Return the (X, Y) coordinate for the center point of the cell that contains the specified text.  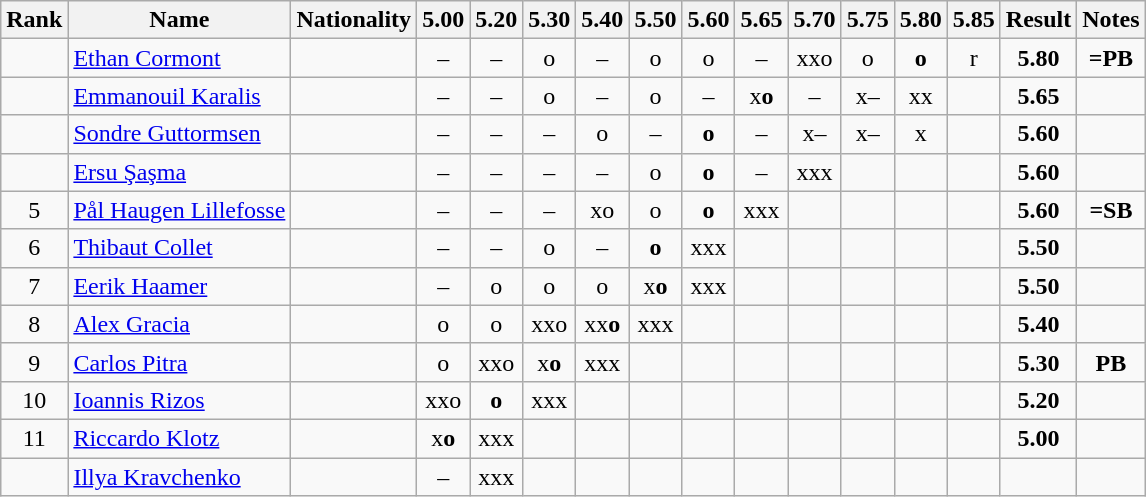
5.70 (814, 20)
10 (34, 400)
Ioannis Rizos (180, 400)
=PB (1111, 58)
Thibaut Collet (180, 248)
Pål Haugen Lillefosse (180, 210)
7 (34, 286)
Alex Gracia (180, 324)
11 (34, 438)
Ethan Cormont (180, 58)
5.85 (974, 20)
=SB (1111, 210)
Name (180, 20)
PB (1111, 362)
Result (1038, 20)
Carlos Pitra (180, 362)
5.75 (868, 20)
Nationality (354, 20)
Riccardo Klotz (180, 438)
Rank (34, 20)
Sondre Guttormsen (180, 134)
Notes (1111, 20)
8 (34, 324)
x (920, 134)
Eerik Haamer (180, 286)
9 (34, 362)
r (974, 58)
Ersu Şaşma (180, 172)
6 (34, 248)
Emmanouil Karalis (180, 96)
Illya Kravchenko (180, 477)
xx (920, 96)
5 (34, 210)
